Provide the (x, y) coordinate of the cell's center where the given text is located.  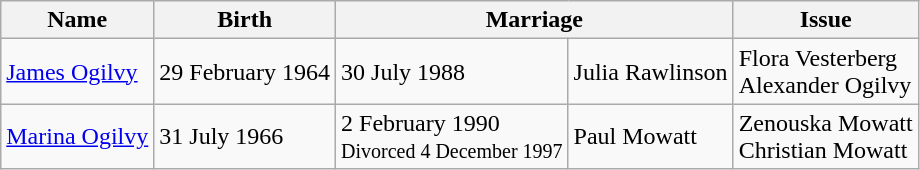
Marina Ogilvy (78, 136)
Marriage (535, 20)
Birth (245, 20)
29 February 1964 (245, 72)
30 July 1988 (452, 72)
31 July 1966 (245, 136)
Paul Mowatt (650, 136)
Issue (826, 20)
Flora VesterbergAlexander Ogilvy (826, 72)
2 February 1990Divorced 4 December 1997 (452, 136)
James Ogilvy (78, 72)
Name (78, 20)
Julia Rawlinson (650, 72)
Zenouska MowattChristian Mowatt (826, 136)
